Detect which cell encompasses the target text, then output its (X, Y) center coordinate. 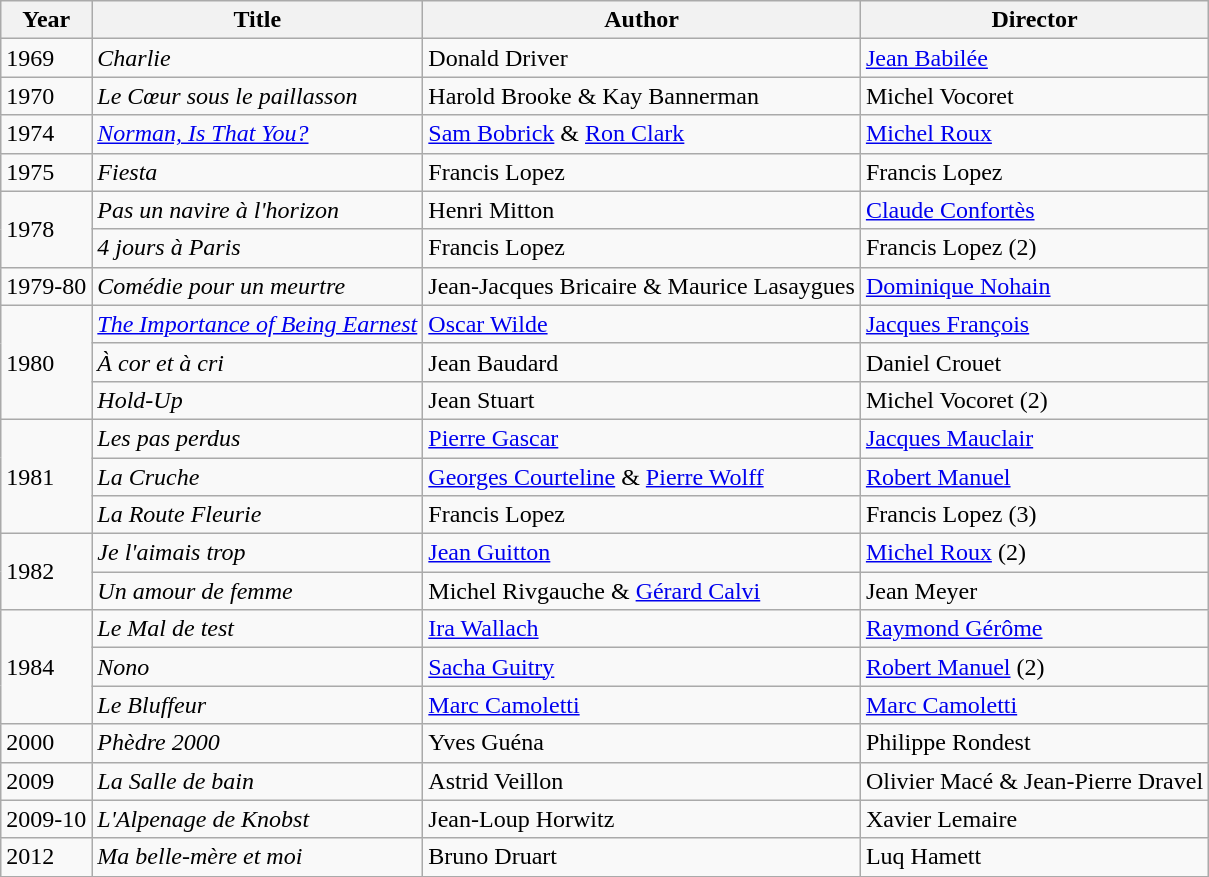
Jean Guitton (642, 553)
Jean Baudard (642, 362)
Philippe Rondest (1034, 743)
Georges Courteline & Pierre Wolff (642, 477)
Francis Lopez (2) (1034, 248)
Un amour de femme (258, 591)
1970 (46, 96)
Bruno Druart (642, 857)
Jean Meyer (1034, 591)
Comédie pour un meurtre (258, 286)
Dominique Nohain (1034, 286)
Year (46, 20)
2000 (46, 743)
Jean Stuart (642, 400)
Le Cœur sous le paillasson (258, 96)
La Salle de bain (258, 781)
Fiesta (258, 172)
Pas un navire à l'horizon (258, 210)
Harold Brooke & Kay Bannerman (642, 96)
Le Mal de test (258, 629)
Sam Bobrick & Ron Clark (642, 134)
La Cruche (258, 477)
1984 (46, 667)
Robert Manuel (2) (1034, 667)
Olivier Macé & Jean-Pierre Dravel (1034, 781)
Charlie (258, 58)
Raymond Gérôme (1034, 629)
1981 (46, 476)
Pierre Gascar (642, 438)
4 jours à Paris (258, 248)
1975 (46, 172)
Yves Guéna (642, 743)
Les pas perdus (258, 438)
Michel Vocoret (1034, 96)
The Importance of Being Earnest (258, 324)
Ma belle-mère et moi (258, 857)
Phèdre 2000 (258, 743)
La Route Fleurie (258, 515)
Sacha Guitry (642, 667)
1979-80 (46, 286)
Michel Rivgauche & Gérard Calvi (642, 591)
1982 (46, 572)
Director (1034, 20)
Claude Confortès (1034, 210)
1969 (46, 58)
Nono (258, 667)
Daniel Crouet (1034, 362)
Ira Wallach (642, 629)
2009 (46, 781)
Michel Vocoret (2) (1034, 400)
Michel Roux (1034, 134)
Henri Mitton (642, 210)
Jacques Mauclair (1034, 438)
L'Alpenage de Knobst (258, 819)
Hold-Up (258, 400)
Jacques François (1034, 324)
Michel Roux (2) (1034, 553)
Astrid Veillon (642, 781)
À cor et à cri (258, 362)
Oscar Wilde (642, 324)
1980 (46, 362)
Robert Manuel (1034, 477)
Jean-Jacques Bricaire & Maurice Lasaygues (642, 286)
Le Bluffeur (258, 705)
Donald Driver (642, 58)
Francis Lopez (3) (1034, 515)
2009-10 (46, 819)
1978 (46, 229)
Je l'aimais trop (258, 553)
1974 (46, 134)
Title (258, 20)
Norman, Is That You? (258, 134)
Jean-Loup Horwitz (642, 819)
Author (642, 20)
Luq Hamett (1034, 857)
Jean Babilée (1034, 58)
Xavier Lemaire (1034, 819)
2012 (46, 857)
